For the text-containing cell, return its midpoint in [X, Y] coordinate format. 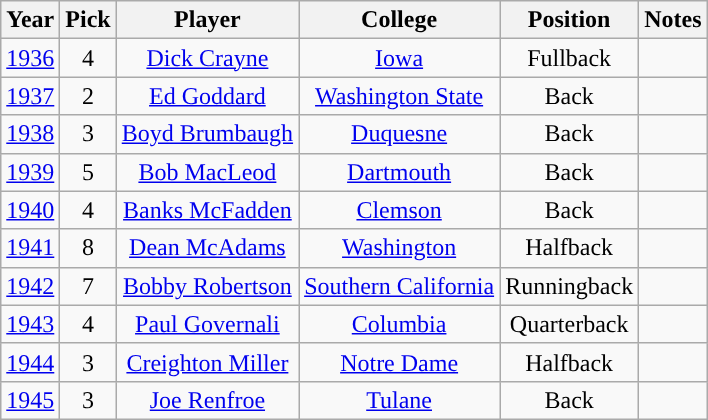
Columbia [400, 324]
Quarterback [570, 324]
1937 [30, 96]
1941 [30, 248]
1945 [30, 400]
5 [88, 172]
1942 [30, 286]
Southern California [400, 286]
Notre Dame [400, 362]
Bob MacLeod [207, 172]
2 [88, 96]
College [400, 20]
Banks McFadden [207, 210]
Player [207, 20]
1938 [30, 134]
Joe Renfroe [207, 400]
Paul Governali [207, 324]
Creighton Miller [207, 362]
1939 [30, 172]
Dartmouth [400, 172]
Clemson [400, 210]
Ed Goddard [207, 96]
Position [570, 20]
Pick [88, 20]
Boyd Brumbaugh [207, 134]
Iowa [400, 58]
1940 [30, 210]
Notes [673, 20]
Dick Crayne [207, 58]
Washington State [400, 96]
Runningback [570, 286]
1943 [30, 324]
1936 [30, 58]
Year [30, 20]
Bobby Robertson [207, 286]
8 [88, 248]
Tulane [400, 400]
1944 [30, 362]
Duquesne [400, 134]
7 [88, 286]
Washington [400, 248]
Fullback [570, 58]
Dean McAdams [207, 248]
